Provide the (X, Y) coordinate of the cell's center where the given text is located.  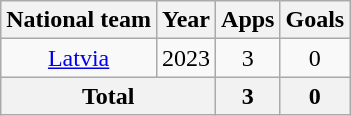
Apps (248, 20)
Year (186, 20)
Total (108, 96)
Latvia (79, 58)
National team (79, 20)
2023 (186, 58)
Goals (315, 20)
